Pinpoint the cell where the given text exists, returning its (x, y) midpoint coordinate. 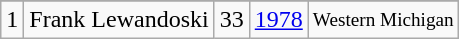
1978 (278, 20)
1 (12, 20)
33 (232, 20)
Western Michigan (383, 20)
Frank Lewandoski (119, 20)
